Provide the (X, Y) coordinate of the cell's center where the given text is located.  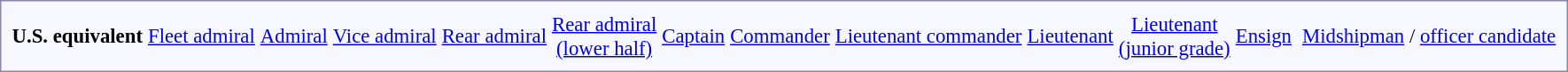
Fleet admiral (201, 36)
Midshipman / officer candidate (1430, 36)
Lieutenant commander (928, 36)
Rear admiral(lower half) (604, 36)
Lieutenant (1070, 36)
Lieutenant(junior grade) (1175, 36)
Ensign (1263, 36)
U.S. equivalent (77, 36)
Captain (694, 36)
Vice admiral (384, 36)
Commander (780, 36)
Rear admiral (494, 36)
Admiral (294, 36)
